From the cell containing the given text, extract its center point as (X, Y) coordinate. 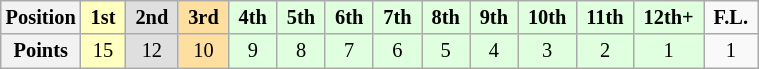
7 (349, 51)
11th (604, 17)
Position (41, 17)
5 (446, 51)
6 (397, 51)
5th (301, 17)
2 (604, 51)
8th (446, 17)
9 (253, 51)
10th (547, 17)
8 (301, 51)
F.L. (731, 17)
1st (104, 17)
15 (104, 51)
7th (397, 17)
9th (494, 17)
3rd (203, 17)
4th (253, 17)
6th (349, 17)
12 (152, 51)
4 (494, 51)
10 (203, 51)
3 (547, 51)
12th+ (669, 17)
2nd (152, 17)
Points (41, 51)
